Output the [x, y] coordinate of the center of the cell containing the given text.  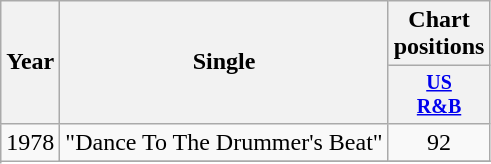
Year [30, 62]
1978 [30, 142]
92 [439, 142]
"Dance To The Drummer's Beat" [224, 142]
Single [224, 62]
Chart positions [439, 34]
USR&B [439, 94]
